Provide the (X, Y) coordinate of the cell's center where the given text is located.  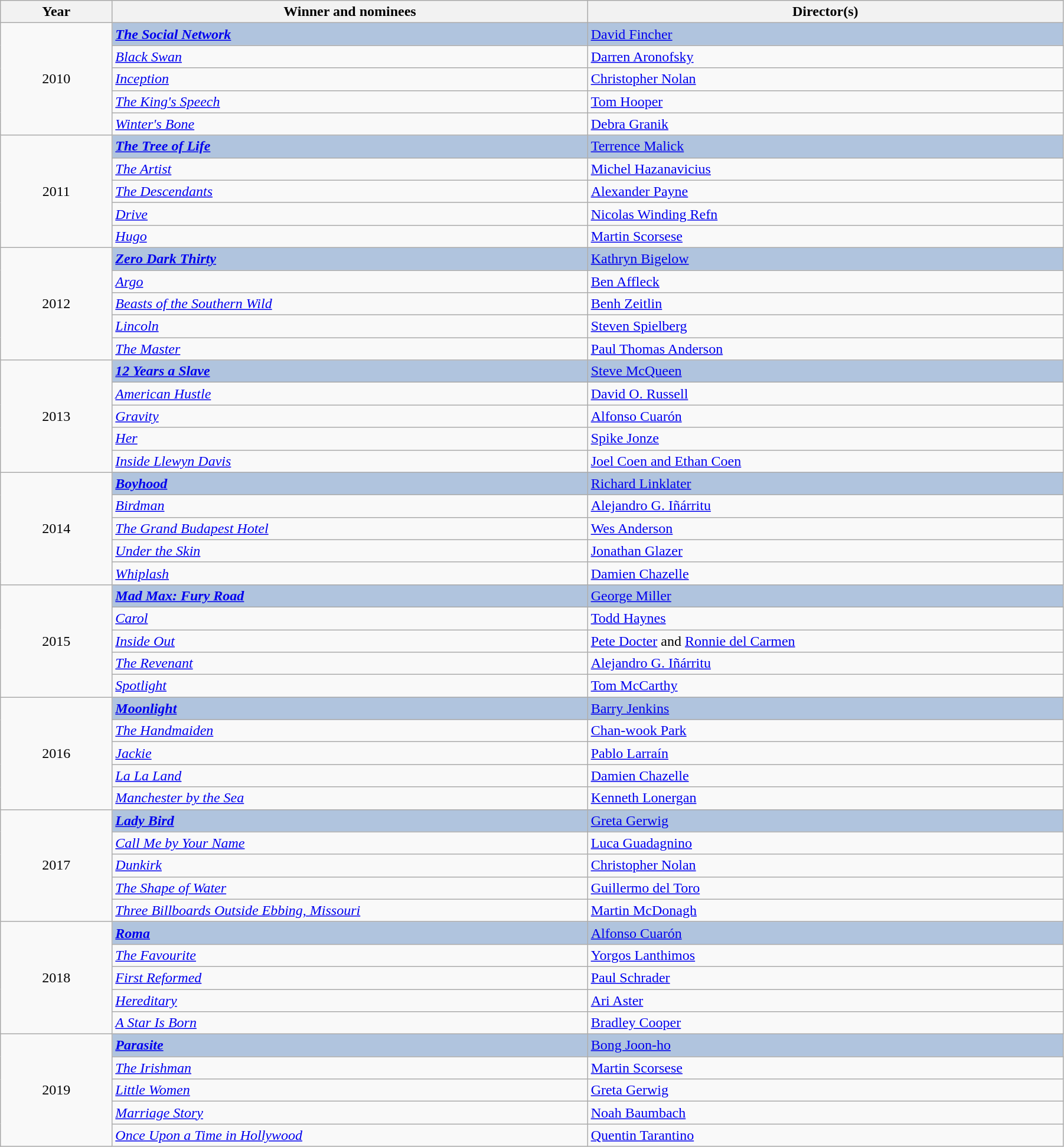
Little Women (350, 1090)
Ben Affleck (825, 282)
Chan-wook Park (825, 731)
12 Years a Slave (350, 371)
Inside Llewyn Davis (350, 461)
Yorgos Lanthimos (825, 955)
The Revenant (350, 664)
Terrence Malick (825, 146)
Debra Granik (825, 124)
Paul Thomas Anderson (825, 349)
Moonlight (350, 708)
Inception (350, 79)
Lady Bird (350, 821)
Barry Jenkins (825, 708)
Alexander Payne (825, 191)
Bradley Cooper (825, 1023)
Nicolas Winding Refn (825, 214)
Ari Aster (825, 1001)
Inside Out (350, 641)
2011 (57, 191)
Quentin Tarantino (825, 1135)
Paul Schrader (825, 978)
David Fincher (825, 34)
Boyhood (350, 483)
Three Billboards Outside Ebbing, Missouri (350, 910)
Black Swan (350, 57)
Joel Coen and Ethan Coen (825, 461)
Hugo (350, 236)
Argo (350, 282)
Winner and nominees (350, 12)
Her (350, 439)
2010 (57, 79)
Marriage Story (350, 1113)
George Miller (825, 596)
The Irishman (350, 1068)
Dunkirk (350, 865)
American Hustle (350, 394)
Year (57, 12)
The Shape of Water (350, 888)
Michel Hazanavicius (825, 169)
2017 (57, 865)
Steven Spielberg (825, 326)
Kathryn Bigelow (825, 259)
Spotlight (350, 686)
Birdman (350, 506)
Call Me by Your Name (350, 843)
2015 (57, 641)
2019 (57, 1090)
Jonathan Glazer (825, 551)
2016 (57, 753)
Martin McDonagh (825, 910)
Jackie (350, 753)
Beasts of the Southern Wild (350, 304)
Whiplash (350, 573)
Bong Joon-ho (825, 1045)
Manchester by the Sea (350, 798)
Guillermo del Toro (825, 888)
Noah Baumbach (825, 1113)
Once Upon a Time in Hollywood (350, 1135)
Parasite (350, 1045)
Drive (350, 214)
Wes Anderson (825, 528)
The Tree of Life (350, 146)
Pablo Larraín (825, 753)
The Handmaiden (350, 731)
Mad Max: Fury Road (350, 596)
The Descendants (350, 191)
Roma (350, 933)
A Star Is Born (350, 1023)
Zero Dark Thirty (350, 259)
The Artist (350, 169)
Spike Jonze (825, 439)
Director(s) (825, 12)
Luca Guadagnino (825, 843)
The Master (350, 349)
Tom Hooper (825, 102)
Kenneth Lonergan (825, 798)
Todd Haynes (825, 618)
2018 (57, 978)
Benh Zeitlin (825, 304)
Winter's Bone (350, 124)
The Social Network (350, 34)
2013 (57, 416)
The King's Speech (350, 102)
Tom McCarthy (825, 686)
Under the Skin (350, 551)
Lincoln (350, 326)
First Reformed (350, 978)
2014 (57, 528)
David O. Russell (825, 394)
The Grand Budapest Hotel (350, 528)
Richard Linklater (825, 483)
Steve McQueen (825, 371)
2012 (57, 303)
The Favourite (350, 955)
Gravity (350, 416)
La La Land (350, 776)
Hereditary (350, 1001)
Pete Docter and Ronnie del Carmen (825, 641)
Darren Aronofsky (825, 57)
Carol (350, 618)
